Determine the (x, y) coordinate at the center of the cell enclosing the given text.  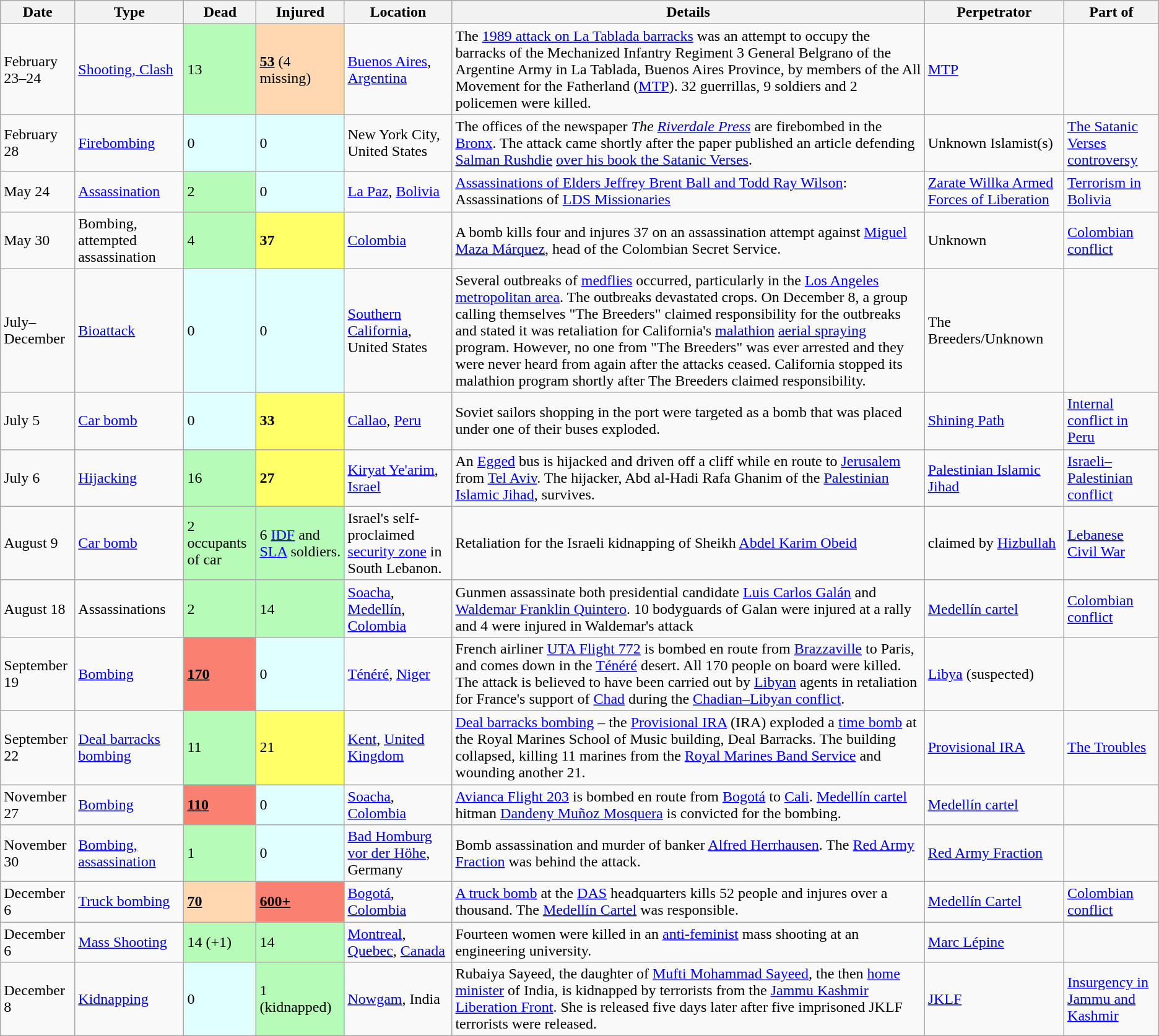
Date (38, 12)
Bad Homburg vor der Höhe, Germany (398, 853)
MTP (994, 69)
Libya (suspected) (994, 673)
Part of (1112, 12)
Avianca Flight 203 is bombed en route from Bogotá to Cali. Medellín cartel hitman Dandeny Muñoz Mosquera is convicted for the bombing. (688, 805)
11 (220, 748)
Southern California, United States (398, 330)
Injured (300, 12)
July 5 (38, 421)
Buenos Aires, Argentina (398, 69)
December 8 (38, 999)
70 (220, 902)
Red Army Fraction (994, 853)
Kent, United Kingdom (398, 748)
14 (+1) (220, 942)
The Troubles (1112, 748)
1 (kidnapped) (300, 999)
Kiryat Ye'arim, Israel (398, 478)
33 (300, 421)
Details (688, 12)
Nowgam, India (398, 999)
Marc Lépine (994, 942)
Zarate Willka Armed Forces of Liberation (994, 192)
Colombia (398, 240)
Location (398, 12)
August 18 (38, 608)
2 occupants of car (220, 543)
16 (220, 478)
New York City, United States (398, 143)
37 (300, 240)
Ténéré, Niger (398, 673)
Assassinations (129, 608)
Truck bombing (129, 902)
July 6 (38, 478)
Soviet sailors shopping in the port were targeted as a bomb that was placed under one of their buses exploded. (688, 421)
JKLF (994, 999)
February 28 (38, 143)
Kidnapping (129, 999)
Dead (220, 12)
Lebanese Civil War (1112, 543)
110 (220, 805)
1 (220, 853)
Type (129, 12)
Unknown (994, 240)
September 22 (38, 748)
600+ (300, 902)
Montreal, Quebec, Canada (398, 942)
Internal conflict in Peru (1112, 421)
Shooting, Clash (129, 69)
Retaliation for the Israeli kidnapping of Sheikh Abdel Karim Obeid (688, 543)
Israeli–Palestinian conflict (1112, 478)
August 9 (38, 543)
Firebombing (129, 143)
The Breeders/Unknown (994, 330)
Callao, Peru (398, 421)
27 (300, 478)
21 (300, 748)
Bioattack (129, 330)
November 27 (38, 805)
Soacha, Medellín, Colombia (398, 608)
Bombing, assassination (129, 853)
Medellín Cartel (994, 902)
6 IDF and SLA soldiers. (300, 543)
Insurgency in Jammu and Kashmir (1112, 999)
July–December (38, 330)
Provisional IRA (994, 748)
Bombing, attempted assassination (129, 240)
Shining Path (994, 421)
Bomb assassination and murder of banker Alfred Herrhausen. The Red Army Fraction was behind the attack. (688, 853)
Palestinian Islamic Jihad (994, 478)
Soacha, Colombia (398, 805)
The Satanic Verses controversy (1112, 143)
May 30 (38, 240)
La Paz, Bolivia (398, 192)
September 19 (38, 673)
Terrorism in Bolivia (1112, 192)
Unknown Islamist(s) (994, 143)
Israel's self-proclaimed security zone in South Lebanon. (398, 543)
170 (220, 673)
Mass Shooting (129, 942)
53 (4 missing) (300, 69)
November 30 (38, 853)
Deal barracks bombing (129, 748)
Assassination (129, 192)
claimed by Hizbullah (994, 543)
Bogotá, Colombia (398, 902)
Fourteen women were killed in an anti-feminist mass shooting at an engineering university. (688, 942)
Assassinations of Elders Jeffrey Brent Ball and Todd Ray Wilson: Assassinations of LDS Missionaries (688, 192)
A bomb kills four and injures 37 on an assassination attempt against Miguel Maza Márquez, head of the Colombian Secret Service. (688, 240)
A truck bomb at the DAS headquarters kills 52 people and injures over a thousand. The Medellín Cartel was responsible. (688, 902)
Perpetrator (994, 12)
Hijacking (129, 478)
February 23–24 (38, 69)
13 (220, 69)
May 24 (38, 192)
4 (220, 240)
